Detect which cell encompasses the target text, then output its (X, Y) center coordinate. 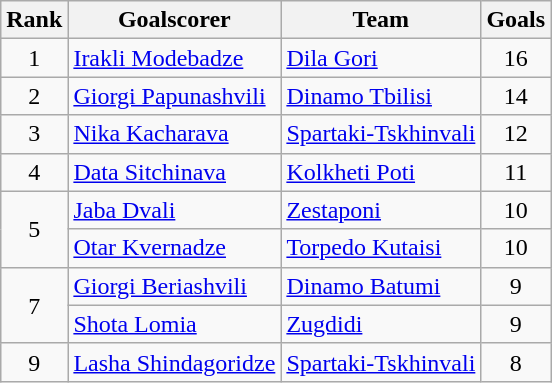
Otar Kvernadze (174, 248)
Team (381, 20)
Lasha Shindagoridze (174, 362)
Rank (34, 20)
Giorgi Beriashvili (174, 286)
12 (516, 134)
16 (516, 58)
Goals (516, 20)
Jaba Dvali (174, 210)
8 (516, 362)
Goalscorer (174, 20)
5 (34, 229)
Data Sitchinava (174, 172)
Nika Kacharava (174, 134)
Dinamo Batumi (381, 286)
2 (34, 96)
Shota Lomia (174, 324)
Zugdidi (381, 324)
1 (34, 58)
Giorgi Papunashvili (174, 96)
3 (34, 134)
Dila Gori (381, 58)
Dinamo Tbilisi (381, 96)
4 (34, 172)
Zestaponi (381, 210)
Torpedo Kutaisi (381, 248)
14 (516, 96)
Irakli Modebadze (174, 58)
11 (516, 172)
7 (34, 305)
Kolkheti Poti (381, 172)
